Locate the cell with the specified text and output its [x, y] center coordinate. 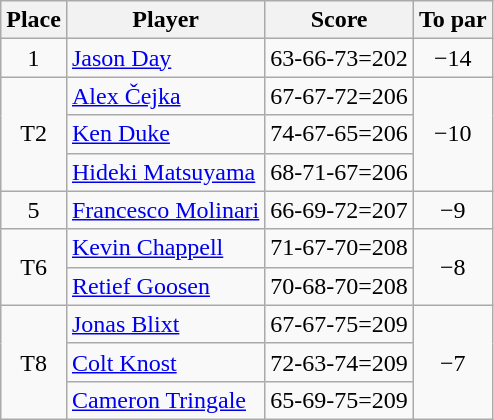
68-71-67=206 [340, 172]
Francesco Molinari [165, 210]
72-63-74=209 [340, 362]
−8 [452, 267]
74-67-65=206 [340, 134]
Kevin Chappell [165, 248]
Ken Duke [165, 134]
Jonas Blixt [165, 324]
66-69-72=207 [340, 210]
Hideki Matsuyama [165, 172]
65-69-75=209 [340, 400]
Score [340, 20]
To par [452, 20]
−7 [452, 362]
Jason Day [165, 58]
67-67-72=206 [340, 96]
5 [34, 210]
Retief Goosen [165, 286]
T2 [34, 134]
Place [34, 20]
Cameron Tringale [165, 400]
T8 [34, 362]
Colt Knost [165, 362]
63-66-73=202 [340, 58]
T6 [34, 267]
−9 [452, 210]
67-67-75=209 [340, 324]
−10 [452, 134]
1 [34, 58]
Player [165, 20]
71-67-70=208 [340, 248]
Alex Čejka [165, 96]
70-68-70=208 [340, 286]
−14 [452, 58]
